Determine the (x, y) coordinate at the center of the cell enclosing the given text.  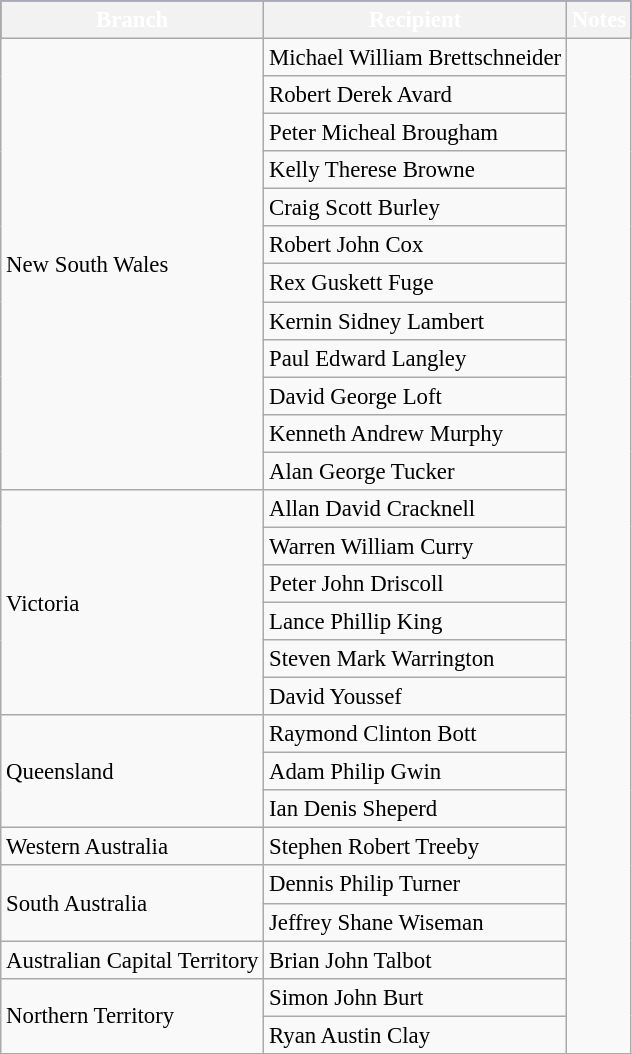
Allan David Cracknell (416, 509)
Robert John Cox (416, 245)
Australian Capital Territory (132, 960)
David George Loft (416, 396)
Adam Philip Gwin (416, 772)
Peter Micheal Brougham (416, 133)
Kenneth Andrew Murphy (416, 433)
Alan George Tucker (416, 471)
Lance Phillip King (416, 621)
Craig Scott Burley (416, 208)
Kelly Therese Browne (416, 170)
David Youssef (416, 697)
Ian Denis Sheperd (416, 809)
Branch (132, 20)
Western Australia (132, 847)
Stephen Robert Treeby (416, 847)
Ryan Austin Clay (416, 1035)
New South Wales (132, 264)
Kernin Sidney Lambert (416, 321)
Warren William Curry (416, 546)
Simon John Burt (416, 997)
Dennis Philip Turner (416, 885)
Northern Territory (132, 1016)
Queensland (132, 772)
Victoria (132, 603)
Brian John Talbot (416, 960)
Robert Derek Avard (416, 95)
Notes (598, 20)
Michael William Brettschneider (416, 58)
South Australia (132, 904)
Steven Mark Warrington (416, 659)
Peter John Driscoll (416, 584)
Recipient (416, 20)
Raymond Clinton Bott (416, 734)
Paul Edward Langley (416, 358)
Rex Guskett Fuge (416, 283)
Jeffrey Shane Wiseman (416, 922)
